Search for the cell housing the specified text and yield its [x, y] center coordinate. 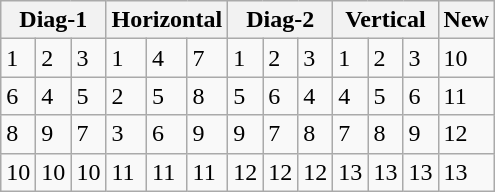
Vertical [386, 20]
Diag-1 [54, 20]
Diag-2 [280, 20]
Horizontal [167, 20]
New [466, 20]
